Provide the (X, Y) coordinate of the cell's center where the given text is located.  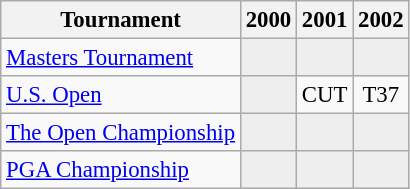
Masters Tournament (121, 58)
2002 (381, 20)
2000 (268, 20)
CUT (325, 95)
The Open Championship (121, 133)
Tournament (121, 20)
T37 (381, 95)
U.S. Open (121, 95)
2001 (325, 20)
PGA Championship (121, 170)
